Capture the cell that displays the provided text and extract its (X, Y) central coordinate. 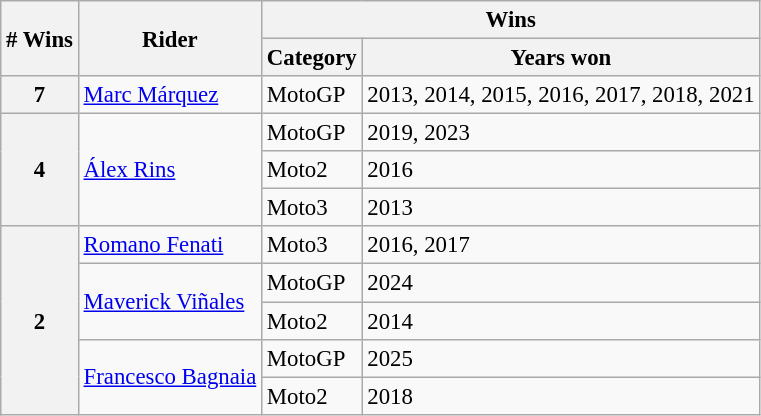
2013 (561, 208)
Romano Fenati (170, 245)
2019, 2023 (561, 133)
Rider (170, 38)
2016 (561, 170)
Wins (511, 20)
Years won (561, 58)
2016, 2017 (561, 245)
4 (40, 170)
2018 (561, 396)
2014 (561, 321)
Álex Rins (170, 170)
2024 (561, 283)
Category (312, 58)
Maverick Viñales (170, 302)
2 (40, 320)
# Wins (40, 38)
Francesco Bagnaia (170, 376)
Marc Márquez (170, 95)
2013, 2014, 2015, 2016, 2017, 2018, 2021 (561, 95)
7 (40, 95)
2025 (561, 358)
